Search for the cell housing the specified text and yield its [X, Y] center coordinate. 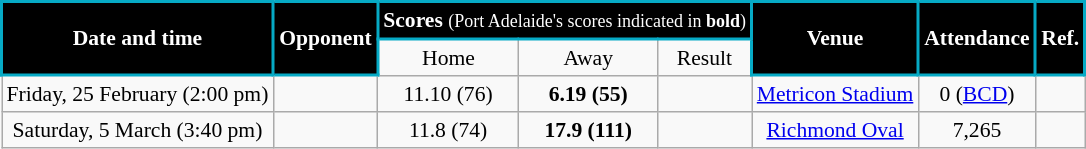
Scores (Port Adelaide's scores indicated in bold) [564, 20]
Richmond Oval [836, 130]
Venue [836, 39]
Attendance [976, 39]
Date and time [138, 39]
Home [448, 57]
7,265 [976, 130]
11.8 (74) [448, 130]
11.10 (76) [448, 93]
Friday, 25 February (2:00 pm) [138, 93]
17.9 (111) [588, 130]
Metricon Stadium [836, 93]
Saturday, 5 March (3:40 pm) [138, 130]
Ref. [1060, 39]
0 (BCD) [976, 93]
6.19 (55) [588, 93]
Result [705, 57]
Opponent [325, 39]
Away [588, 57]
